Identify which cell holds the provided text, then report its (X, Y) central coordinate. 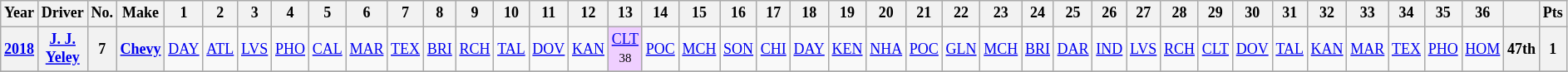
CHI (773, 49)
Pts (1553, 13)
NHA (886, 49)
12 (589, 13)
10 (511, 13)
DAR (1072, 49)
2 (220, 13)
Chevy (141, 49)
23 (1001, 13)
33 (1368, 13)
CLT (1215, 49)
KEN (847, 49)
19 (847, 13)
47th (1521, 49)
31 (1289, 13)
2018 (20, 49)
26 (1109, 13)
34 (1407, 13)
32 (1327, 13)
IND (1109, 49)
HOM (1483, 49)
27 (1144, 13)
CAL (328, 49)
SON (738, 49)
21 (925, 13)
14 (660, 13)
4 (291, 13)
ATL (220, 49)
35 (1443, 13)
28 (1180, 13)
8 (439, 13)
29 (1215, 13)
No. (101, 13)
36 (1483, 13)
Driver (62, 13)
CLT38 (625, 49)
30 (1252, 13)
5 (328, 13)
6 (367, 13)
17 (773, 13)
3 (254, 13)
18 (809, 13)
15 (699, 13)
20 (886, 13)
13 (625, 13)
Make (141, 13)
16 (738, 13)
11 (549, 13)
25 (1072, 13)
24 (1038, 13)
Year (20, 13)
22 (961, 13)
J. J. Yeley (62, 49)
9 (475, 13)
GLN (961, 49)
